Identify which cell holds the provided text, then report its (X, Y) central coordinate. 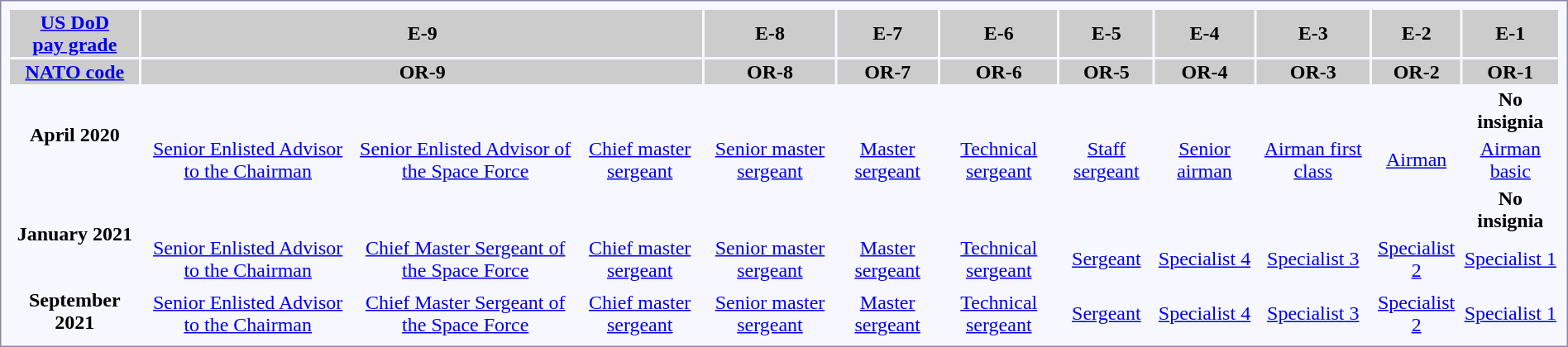
OR-1 (1510, 72)
OR-7 (887, 72)
September 2021 (74, 311)
E-6 (999, 33)
OR-8 (771, 72)
NATO code (74, 72)
E-1 (1510, 33)
E-4 (1204, 33)
Staff sergeant (1107, 160)
January 2021 (74, 235)
Airman first class (1313, 160)
E-2 (1417, 33)
E-7 (887, 33)
OR-2 (1417, 72)
April 2020 (74, 135)
Airman basic (1510, 160)
OR-9 (423, 72)
Senior Enlisted Advisor of the Space Force (466, 160)
OR-4 (1204, 72)
OR-5 (1107, 72)
E-3 (1313, 33)
Airman (1417, 160)
OR-3 (1313, 72)
E-8 (771, 33)
E-9 (423, 33)
US DoD pay grade (74, 33)
OR-6 (999, 72)
E-5 (1107, 33)
Senior airman (1204, 160)
